Search for the cell housing the specified text and yield its [X, Y] center coordinate. 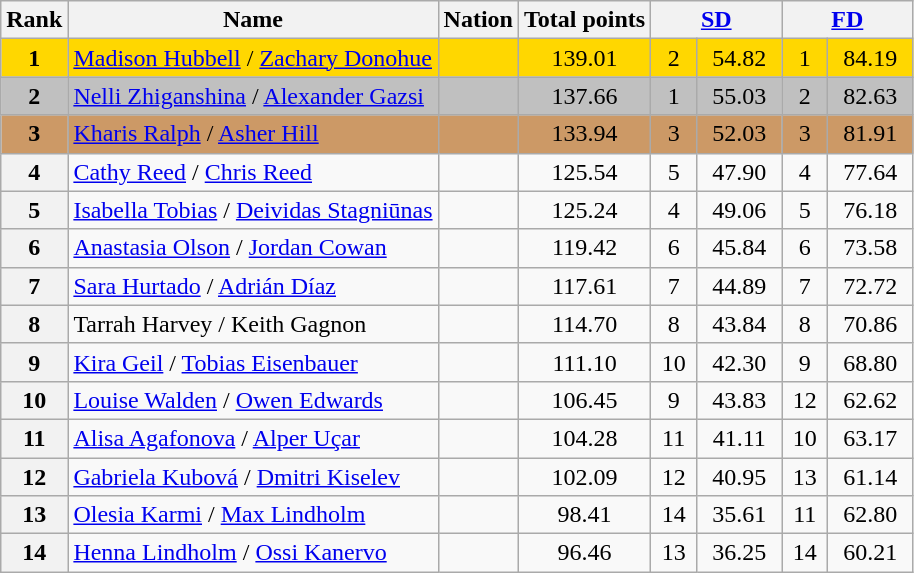
119.42 [584, 248]
125.24 [584, 210]
Madison Hubbell / Zachary Donohue [253, 58]
52.03 [740, 134]
49.06 [740, 210]
137.66 [584, 96]
Olesia Karmi / Max Lindholm [253, 515]
FD [848, 20]
62.62 [870, 400]
98.41 [584, 515]
45.84 [740, 248]
139.01 [584, 58]
111.10 [584, 362]
Cathy Reed / Chris Reed [253, 172]
Kira Geil / Tobias Eisenbauer [253, 362]
Nelli Zhiganshina / Alexander Gazsi [253, 96]
Nation [478, 20]
96.46 [584, 553]
68.80 [870, 362]
Kharis Ralph / Asher Hill [253, 134]
Louise Walden / Owen Edwards [253, 400]
117.61 [584, 286]
77.64 [870, 172]
Gabriela Kubová / Dmitri Kiselev [253, 477]
133.94 [584, 134]
55.03 [740, 96]
Total points [584, 20]
Alisa Agafonova / Alper Uçar [253, 438]
40.95 [740, 477]
36.25 [740, 553]
47.90 [740, 172]
72.72 [870, 286]
61.14 [870, 477]
82.63 [870, 96]
114.70 [584, 324]
106.45 [584, 400]
73.58 [870, 248]
Anastasia Olson / Jordan Cowan [253, 248]
42.30 [740, 362]
81.91 [870, 134]
125.54 [584, 172]
76.18 [870, 210]
Sara Hurtado / Adrián Díaz [253, 286]
Name [253, 20]
54.82 [740, 58]
Tarrah Harvey / Keith Gagnon [253, 324]
SD [716, 20]
Henna Lindholm / Ossi Kanervo [253, 553]
43.84 [740, 324]
Isabella Tobias / Deividas Stagniūnas [253, 210]
60.21 [870, 553]
104.28 [584, 438]
41.11 [740, 438]
62.80 [870, 515]
44.89 [740, 286]
84.19 [870, 58]
43.83 [740, 400]
102.09 [584, 477]
Rank [34, 20]
63.17 [870, 438]
35.61 [740, 515]
70.86 [870, 324]
